Search for the cell housing the specified text and yield its [X, Y] center coordinate. 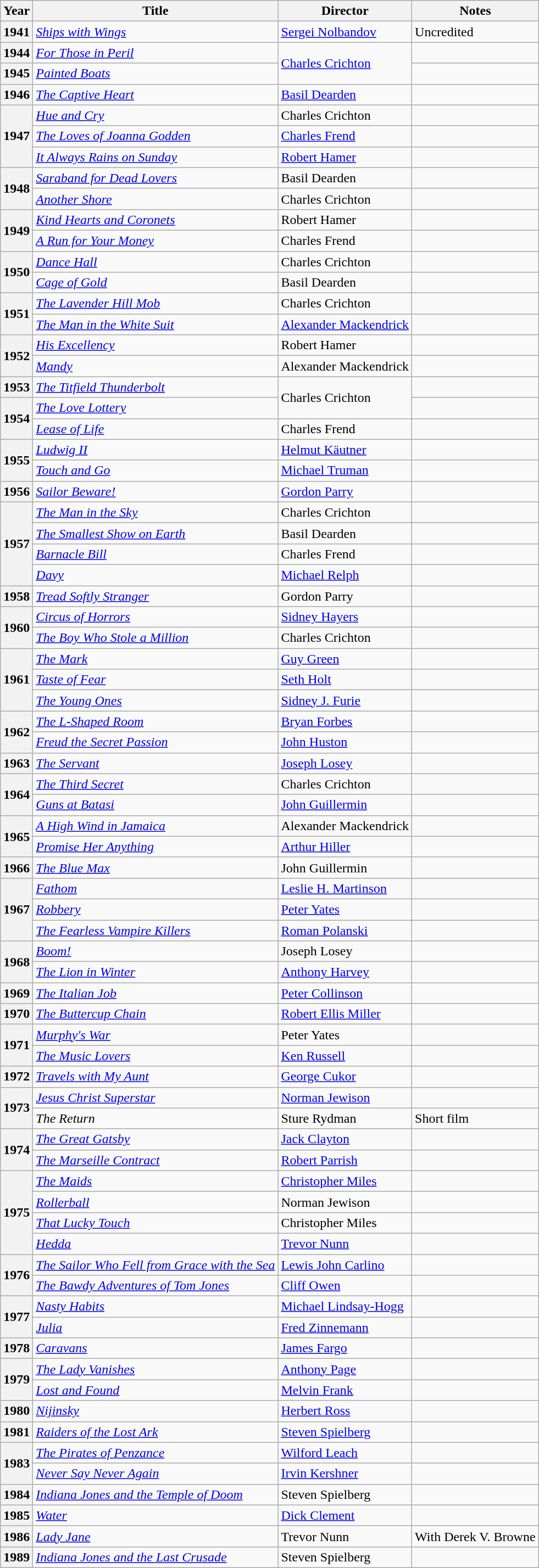
1965 [16, 836]
A High Wind in Jamaica [155, 826]
1963 [16, 763]
Taste of Fear [155, 680]
1984 [16, 1494]
1973 [16, 1108]
1946 [16, 94]
The Pirates of Penzance [155, 1453]
Hue and Cry [155, 115]
Ships with Wings [155, 32]
The Italian Job [155, 993]
Fathom [155, 888]
Cliff Owen [345, 1286]
The Lion in Winter [155, 972]
Raiders of the Lost Ark [155, 1432]
Lady Jane [155, 1536]
Caravans [155, 1348]
Saraband for Dead Lovers [155, 178]
Circus of Horrors [155, 617]
Seth Holt [345, 680]
1968 [16, 962]
Water [155, 1515]
1962 [16, 732]
1989 [16, 1557]
1961 [16, 680]
The Titfield Thunderbolt [155, 387]
1986 [16, 1536]
Kind Hearts and Coronets [155, 220]
Freud the Secret Passion [155, 742]
Another Shore [155, 199]
The Bawdy Adventures of Tom Jones [155, 1286]
1958 [16, 596]
1985 [16, 1515]
1967 [16, 909]
1953 [16, 387]
The Man in the White Suit [155, 324]
The Smallest Show on Earth [155, 533]
The Loves of Joanna Godden [155, 136]
1947 [16, 136]
Michael Lindsay-Hogg [345, 1307]
1951 [16, 314]
Sidney J. Furie [345, 701]
Notes [476, 11]
Roman Polanski [345, 931]
Guy Green [345, 659]
1974 [16, 1150]
Ludwig II [155, 450]
The Boy Who Stole a Million [155, 638]
1979 [16, 1380]
With Derek V. Browne [476, 1536]
Sture Rydman [345, 1118]
John Huston [345, 742]
Anthony Harvey [345, 972]
Ken Russell [345, 1056]
Peter Collinson [345, 993]
The Young Ones [155, 701]
The Lavender Hill Mob [155, 304]
Painted Boats [155, 74]
Julia [155, 1328]
A Run for Your Money [155, 240]
Year [16, 11]
Anthony Page [345, 1369]
Arthur Hiller [345, 847]
Michael Truman [345, 471]
Jack Clayton [345, 1139]
Wilford Leach [345, 1453]
The Mark [155, 659]
Robert Parrish [345, 1160]
1944 [16, 53]
Hedda [155, 1244]
The Love Lottery [155, 408]
1969 [16, 993]
1983 [16, 1463]
For Those in Peril [155, 53]
Rollerball [155, 1202]
The Captive Heart [155, 94]
Lost and Found [155, 1390]
The Sailor Who Fell from Grace with the Sea [155, 1264]
The Fearless Vampire Killers [155, 931]
The Music Lovers [155, 1056]
Lease of Life [155, 429]
The Blue Max [155, 867]
Davy [155, 575]
The Servant [155, 763]
1945 [16, 74]
The Great Gatsby [155, 1139]
1955 [16, 460]
That Lucky Touch [155, 1223]
Indiana Jones and the Temple of Doom [155, 1494]
Bryan Forbes [345, 721]
1978 [16, 1348]
1972 [16, 1077]
Uncredited [476, 32]
George Cukor [345, 1077]
Boom! [155, 951]
1964 [16, 794]
Sidney Hayers [345, 617]
1949 [16, 230]
1976 [16, 1275]
Dick Clement [345, 1515]
1956 [16, 491]
The Third Secret [155, 784]
Murphy's War [155, 1035]
Touch and Go [155, 471]
Never Say Never Again [155, 1474]
Michael Relph [345, 575]
Fred Zinnemann [345, 1328]
1971 [16, 1045]
The Marseille Contract [155, 1160]
Tread Softly Stranger [155, 596]
Promise Her Anything [155, 847]
Indiana Jones and the Last Crusade [155, 1557]
The Maids [155, 1181]
1950 [16, 272]
Cage of Gold [155, 283]
1960 [16, 628]
Robbery [155, 909]
Dance Hall [155, 262]
Nijinsky [155, 1411]
Mandy [155, 366]
The L-Shaped Room [155, 721]
1970 [16, 1014]
1966 [16, 867]
1975 [16, 1212]
Jesus Christ Superstar [155, 1097]
The Man in the Sky [155, 512]
Melvin Frank [345, 1390]
Sergei Nolbandov [345, 32]
1948 [16, 188]
The Return [155, 1118]
1954 [16, 418]
The Lady Vanishes [155, 1369]
Director [345, 11]
Barnacle Bill [155, 554]
His Excellency [155, 345]
Helmut Käutner [345, 450]
Short film [476, 1118]
Irvin Kershner [345, 1474]
The Buttercup Chain [155, 1014]
1981 [16, 1432]
Nasty Habits [155, 1307]
1941 [16, 32]
1977 [16, 1317]
1980 [16, 1411]
Robert Ellis Miller [345, 1014]
Sailor Beware! [155, 491]
1957 [16, 544]
Herbert Ross [345, 1411]
James Fargo [345, 1348]
1952 [16, 356]
Leslie H. Martinson [345, 888]
Lewis John Carlino [345, 1264]
It Always Rains on Sunday [155, 157]
Guns at Batasi [155, 805]
Title [155, 11]
Travels with My Aunt [155, 1077]
